Determine the [X, Y] coordinate at the center of the cell enclosing the given text.  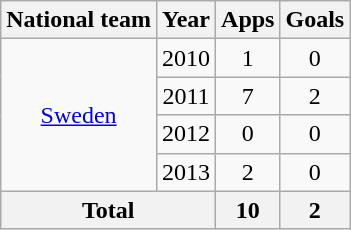
Apps [248, 20]
1 [248, 58]
Sweden [79, 115]
Goals [315, 20]
Total [108, 210]
2012 [186, 134]
2013 [186, 172]
10 [248, 210]
2011 [186, 96]
Year [186, 20]
2010 [186, 58]
National team [79, 20]
7 [248, 96]
